From the cell containing the given text, extract its center point as (X, Y) coordinate. 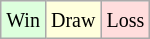
Draw (72, 20)
Loss (126, 20)
Win (24, 20)
